Locate the cell with the specified text and output its [x, y] center coordinate. 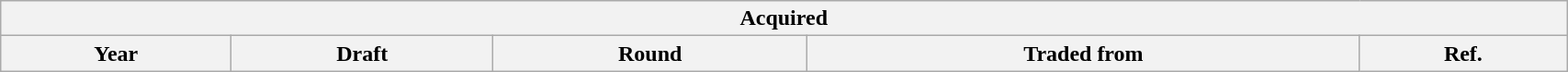
Year [116, 54]
Draft [362, 54]
Round [650, 54]
Traded from [1084, 54]
Ref. [1463, 54]
Acquired [784, 18]
